Find where the given text appears and provide that cell's center as (x, y) coordinate. 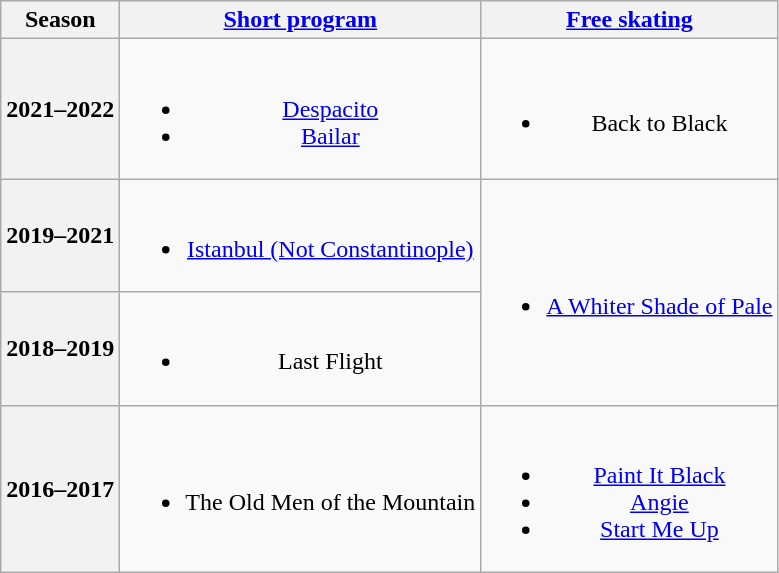
Season (60, 20)
A Whiter Shade of Pale (630, 292)
Free skating (630, 20)
2021–2022 (60, 109)
Istanbul (Not Constantinople) (300, 236)
The Old Men of the Mountain (300, 488)
Short program (300, 20)
Paint It Black Angie Start Me Up (630, 488)
2016–2017 (60, 488)
Last Flight (300, 348)
Despacito Bailar (300, 109)
Back to Black (630, 109)
2019–2021 (60, 236)
2018–2019 (60, 348)
